Detect which cell encompasses the target text, then output its [X, Y] center coordinate. 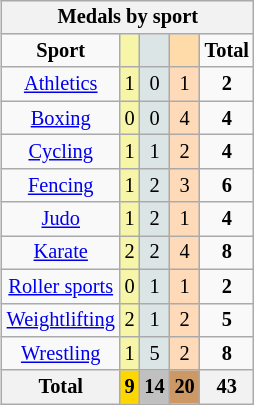
Fencing [61, 185]
Sport [61, 51]
Roller sports [61, 286]
9 [130, 387]
Cycling [61, 152]
14 [155, 387]
Karate [61, 253]
Judo [61, 219]
6 [227, 185]
Medals by sport [128, 17]
43 [227, 387]
Weightlifting [61, 320]
Wrestling [61, 354]
20 [185, 387]
Boxing [61, 118]
Athletics [61, 84]
3 [185, 185]
